Extract the [x, y] coordinate from the center of the cell holding the provided text.  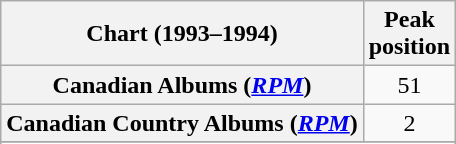
Chart (1993–1994) [182, 34]
51 [409, 85]
2 [409, 123]
Peakposition [409, 34]
Canadian Albums (RPM) [182, 85]
Canadian Country Albums (RPM) [182, 123]
